Output the (X, Y) coordinate of the center of the cell containing the given text.  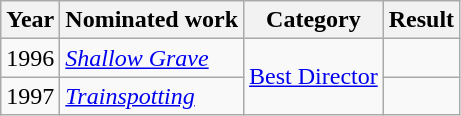
1997 (30, 96)
Trainspotting (152, 96)
1996 (30, 58)
Year (30, 20)
Best Director (314, 77)
Result (421, 20)
Category (314, 20)
Shallow Grave (152, 58)
Nominated work (152, 20)
